Search for the cell housing the specified text and yield its (X, Y) center coordinate. 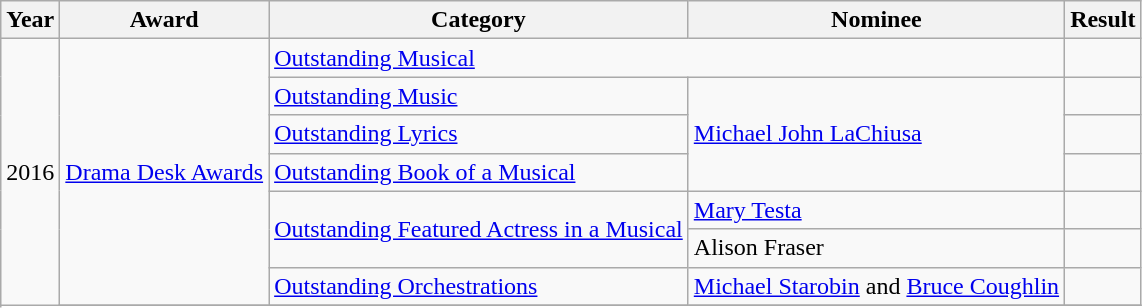
Nominee (876, 20)
Michael John LaChiusa (876, 134)
Mary Testa (876, 210)
Outstanding Book of a Musical (479, 172)
2016 (30, 172)
Award (164, 20)
Drama Desk Awards (164, 172)
Category (479, 20)
Year (30, 20)
Outstanding Musical (667, 58)
Outstanding Orchestrations (479, 286)
Alison Fraser (876, 248)
Result (1103, 20)
Outstanding Lyrics (479, 134)
Michael Starobin and Bruce Coughlin (876, 286)
Outstanding Featured Actress in a Musical (479, 229)
Outstanding Music (479, 96)
